Provide the (x, y) coordinate of the cell's center where the given text is located.  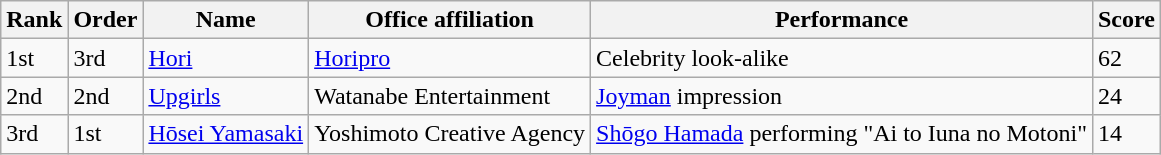
Order (106, 20)
Upgirls (226, 96)
Performance (842, 20)
Hori (226, 58)
Rank (34, 20)
62 (1126, 58)
14 (1126, 134)
Office affiliation (450, 20)
Shōgo Hamada performing "Ai to Iuna no Motoni" (842, 134)
Joyman impression (842, 96)
24 (1126, 96)
Score (1126, 20)
Hōsei Yamasaki (226, 134)
Name (226, 20)
Yoshimoto Creative Agency (450, 134)
Celebrity look-alike (842, 58)
Watanabe Entertainment (450, 96)
Horipro (450, 58)
